Provide the [X, Y] coordinate of the cell's center where the given text is located.  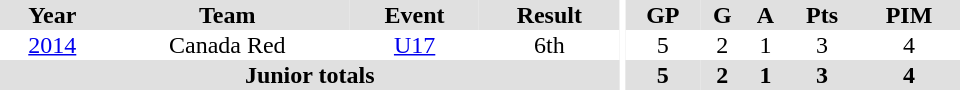
G [722, 15]
2014 [52, 45]
Team [228, 15]
Pts [822, 15]
Result [549, 15]
6th [549, 45]
GP [664, 15]
PIM [909, 15]
Junior totals [310, 75]
A [766, 15]
Event [414, 15]
U17 [414, 45]
Canada Red [228, 45]
Year [52, 15]
